From the cell containing the given text, extract its center point as (x, y) coordinate. 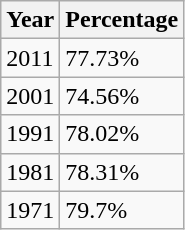
2001 (30, 96)
1971 (30, 210)
77.73% (122, 58)
1981 (30, 172)
78.31% (122, 172)
Percentage (122, 20)
1991 (30, 134)
2011 (30, 58)
74.56% (122, 96)
78.02% (122, 134)
Year (30, 20)
79.7% (122, 210)
